Detect which cell encompasses the target text, then output its [x, y] center coordinate. 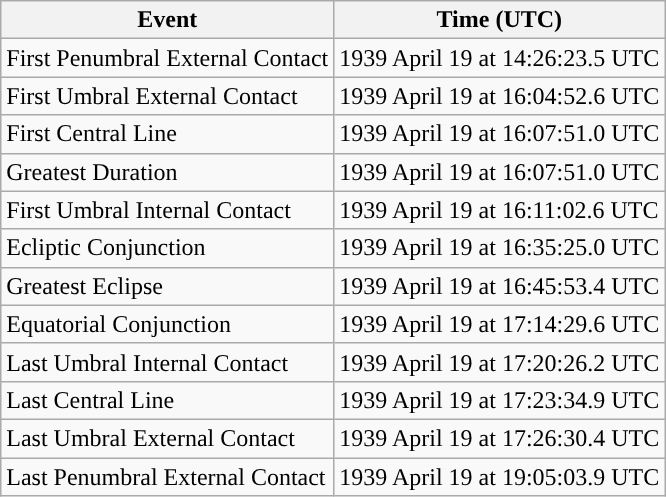
Last Umbral External Contact [168, 438]
Greatest Duration [168, 172]
Last Penumbral External Contact [168, 477]
Last Umbral Internal Contact [168, 362]
First Penumbral External Contact [168, 58]
Time (UTC) [500, 20]
First Umbral External Contact [168, 96]
Equatorial Conjunction [168, 324]
1939 April 19 at 14:26:23.5 UTC [500, 58]
Event [168, 20]
Ecliptic Conjunction [168, 248]
1939 April 19 at 17:26:30.4 UTC [500, 438]
1939 April 19 at 17:20:26.2 UTC [500, 362]
1939 April 19 at 19:05:03.9 UTC [500, 477]
1939 April 19 at 16:35:25.0 UTC [500, 248]
First Umbral Internal Contact [168, 210]
Greatest Eclipse [168, 286]
Last Central Line [168, 400]
1939 April 19 at 17:14:29.6 UTC [500, 324]
1939 April 19 at 17:23:34.9 UTC [500, 400]
1939 April 19 at 16:11:02.6 UTC [500, 210]
1939 April 19 at 16:45:53.4 UTC [500, 286]
1939 April 19 at 16:04:52.6 UTC [500, 96]
First Central Line [168, 134]
